Capture the cell that displays the provided text and extract its [x, y] central coordinate. 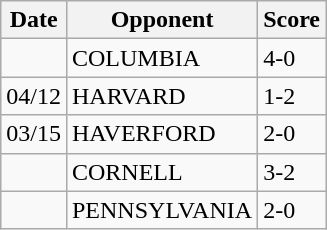
Score [292, 20]
Opponent [162, 20]
1-2 [292, 96]
03/15 [34, 134]
3-2 [292, 172]
HARVARD [162, 96]
COLUMBIA [162, 58]
4-0 [292, 58]
CORNELL [162, 172]
PENNSYLVANIA [162, 210]
Date [34, 20]
04/12 [34, 96]
HAVERFORD [162, 134]
